From the cell containing the given text, extract its center point as (X, Y) coordinate. 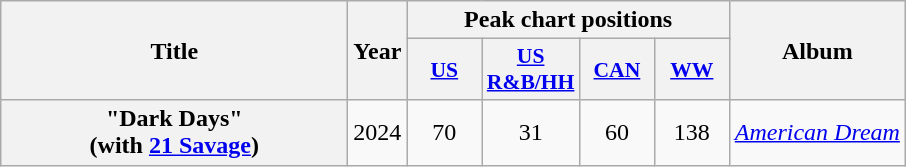
138 (692, 132)
"Dark Days"(with 21 Savage) (174, 132)
Peak chart positions (568, 20)
US (444, 70)
CAN (616, 70)
Title (174, 50)
70 (444, 132)
60 (616, 132)
WW (692, 70)
2024 (378, 132)
USR&B/HH (531, 70)
Album (817, 50)
American Dream (817, 132)
Year (378, 50)
31 (531, 132)
